Determine the [X, Y] coordinate at the center of the cell enclosing the given text.  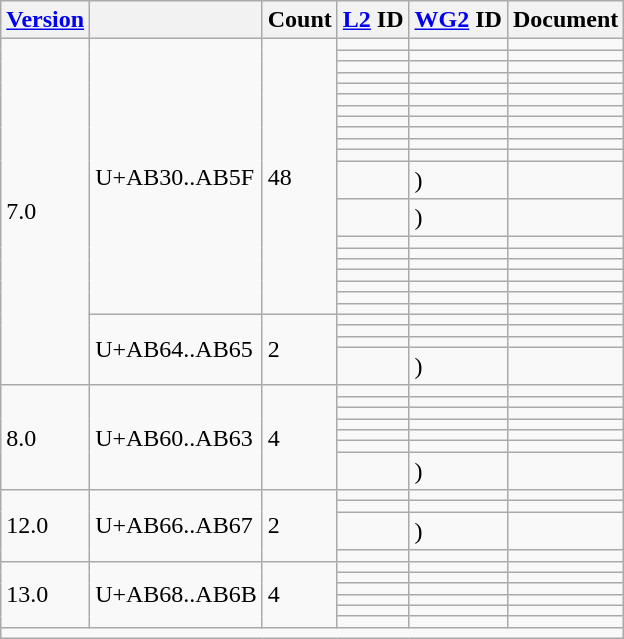
Version [46, 20]
U+AB64..AB65 [176, 350]
Count [300, 20]
13.0 [46, 594]
U+AB30..AB5F [176, 176]
WG2 ID [458, 20]
8.0 [46, 437]
L2 ID [373, 20]
12.0 [46, 526]
48 [300, 176]
Document [565, 20]
U+AB60..AB63 [176, 437]
U+AB66..AB67 [176, 526]
7.0 [46, 212]
U+AB68..AB6B [176, 594]
